Capture the cell that displays the provided text and extract its (X, Y) central coordinate. 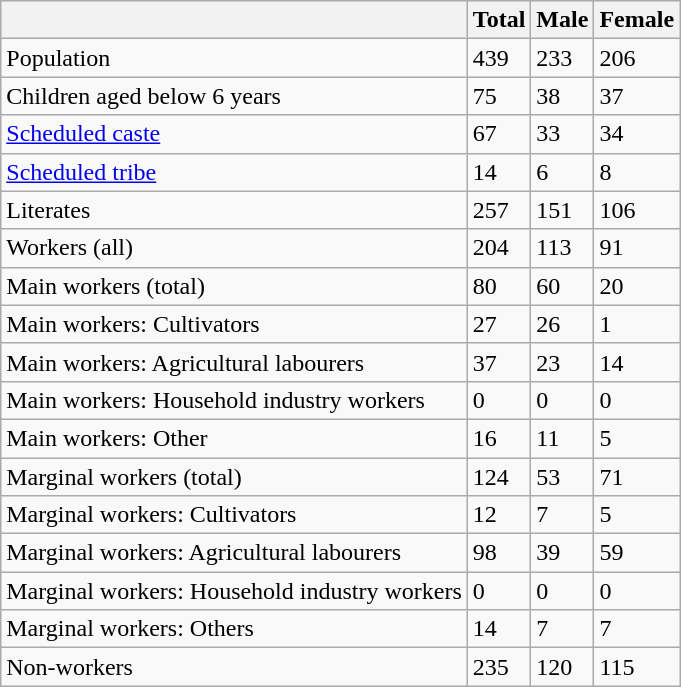
53 (562, 477)
Non-workers (234, 667)
Marginal workers: Agricultural labourers (234, 553)
Marginal workers (total) (234, 477)
124 (499, 477)
75 (499, 96)
Total (499, 20)
Scheduled caste (234, 134)
235 (499, 667)
Main workers (total) (234, 286)
113 (562, 248)
91 (637, 248)
Literates (234, 210)
Main workers: Agricultural labourers (234, 362)
Marginal workers: Cultivators (234, 515)
38 (562, 96)
16 (499, 438)
27 (499, 324)
Scheduled tribe (234, 172)
233 (562, 58)
59 (637, 553)
Children aged below 6 years (234, 96)
Population (234, 58)
12 (499, 515)
Main workers: Cultivators (234, 324)
1 (637, 324)
80 (499, 286)
Main workers: Household industry workers (234, 400)
6 (562, 172)
Female (637, 20)
206 (637, 58)
39 (562, 553)
Main workers: Other (234, 438)
257 (499, 210)
204 (499, 248)
Male (562, 20)
120 (562, 667)
Marginal workers: Household industry workers (234, 591)
106 (637, 210)
Workers (all) (234, 248)
20 (637, 286)
115 (637, 667)
Marginal workers: Others (234, 629)
33 (562, 134)
71 (637, 477)
11 (562, 438)
23 (562, 362)
60 (562, 286)
26 (562, 324)
439 (499, 58)
98 (499, 553)
151 (562, 210)
34 (637, 134)
67 (499, 134)
8 (637, 172)
